Return (X, Y) of the center of cell containing provided text 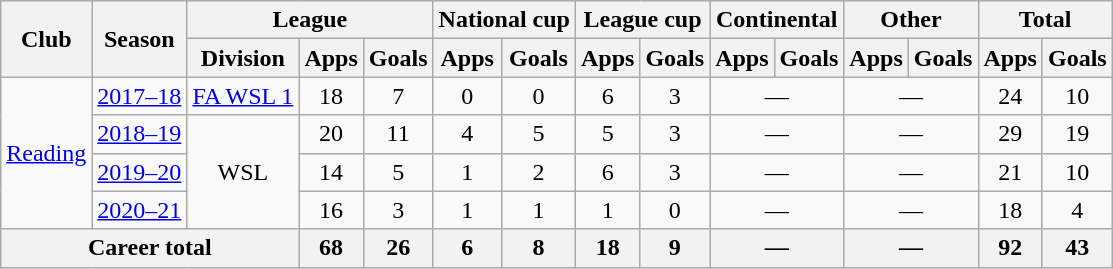
Season (140, 39)
8 (538, 248)
Other (911, 20)
11 (398, 134)
National cup (504, 20)
2 (538, 172)
29 (1010, 134)
9 (675, 248)
Continental (777, 20)
2018–19 (140, 134)
16 (331, 210)
FA WSL 1 (243, 96)
20 (331, 134)
League (310, 20)
24 (1010, 96)
WSL (243, 172)
Reading (46, 153)
14 (331, 172)
League cup (642, 20)
68 (331, 248)
7 (398, 96)
19 (1077, 134)
43 (1077, 248)
2019–20 (140, 172)
2020–21 (140, 210)
26 (398, 248)
Club (46, 39)
2017–18 (140, 96)
21 (1010, 172)
Division (243, 58)
Total (1045, 20)
Career total (150, 248)
92 (1010, 248)
